Determine the [X, Y] coordinate at the center of the cell enclosing the given text.  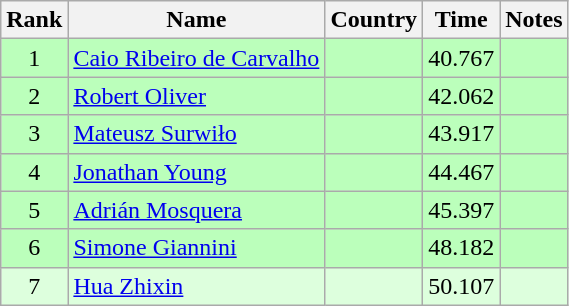
4 [34, 172]
Country [374, 20]
6 [34, 248]
44.467 [462, 172]
Rank [34, 20]
Notes [534, 20]
Robert Oliver [196, 96]
Time [462, 20]
Jonathan Young [196, 172]
Adrián Mosquera [196, 210]
Name [196, 20]
Simone Giannini [196, 248]
50.107 [462, 286]
7 [34, 286]
Mateusz Surwiło [196, 134]
3 [34, 134]
45.397 [462, 210]
2 [34, 96]
42.062 [462, 96]
40.767 [462, 58]
Hua Zhixin [196, 286]
1 [34, 58]
43.917 [462, 134]
48.182 [462, 248]
5 [34, 210]
Caio Ribeiro de Carvalho [196, 58]
